Return the [x, y] coordinate for the center point of the cell that contains the specified text.  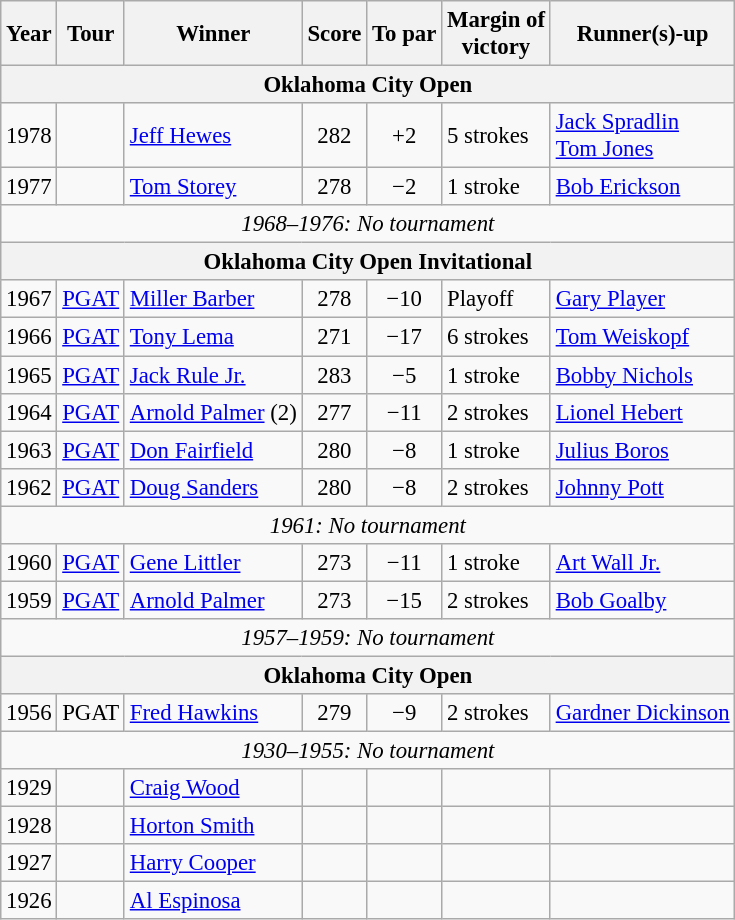
−9 [404, 713]
277 [334, 412]
To par [404, 34]
Playoff [496, 299]
Julius Boros [642, 450]
Runner(s)-up [642, 34]
Gene Littler [213, 563]
1962 [29, 487]
+2 [404, 136]
Gardner Dickinson [642, 713]
Fred Hawkins [213, 713]
1967 [29, 299]
1928 [29, 826]
−15 [404, 600]
1961: No tournament [368, 525]
Year [29, 34]
1978 [29, 136]
Margin ofvictory [496, 34]
−17 [404, 337]
1926 [29, 901]
271 [334, 337]
5 strokes [496, 136]
1968–1976: No tournament [368, 224]
1977 [29, 187]
Bobby Nichols [642, 375]
1966 [29, 337]
Lionel Hebert [642, 412]
Oklahoma City Open Invitational [368, 262]
1963 [29, 450]
−2 [404, 187]
Craig Wood [213, 788]
Winner [213, 34]
1957–1959: No tournament [368, 638]
1927 [29, 863]
Tom Weiskopf [642, 337]
Tour [91, 34]
Johnny Pott [642, 487]
283 [334, 375]
1960 [29, 563]
1929 [29, 788]
−10 [404, 299]
Score [334, 34]
Art Wall Jr. [642, 563]
Gary Player [642, 299]
Bob Goalby [642, 600]
Al Espinosa [213, 901]
Horton Smith [213, 826]
Tom Storey [213, 187]
Jack Rule Jr. [213, 375]
6 strokes [496, 337]
1956 [29, 713]
1965 [29, 375]
1959 [29, 600]
Don Fairfield [213, 450]
Jeff Hewes [213, 136]
Bob Erickson [642, 187]
Tony Lema [213, 337]
1964 [29, 412]
Miller Barber [213, 299]
Doug Sanders [213, 487]
Jack Spradlin Tom Jones [642, 136]
282 [334, 136]
Arnold Palmer (2) [213, 412]
1930–1955: No tournament [368, 751]
−5 [404, 375]
279 [334, 713]
Harry Cooper [213, 863]
Arnold Palmer [213, 600]
